Output the (x, y) coordinate of the center of the cell containing the given text.  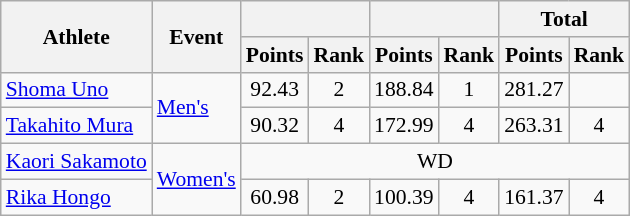
Men's (196, 108)
263.31 (534, 126)
Takahito Mura (76, 126)
90.32 (275, 126)
Total (564, 19)
188.84 (404, 90)
Shoma Uno (76, 90)
172.99 (404, 126)
Kaori Sakamoto (76, 162)
1 (470, 90)
Women's (196, 180)
92.43 (275, 90)
WD (435, 162)
161.37 (534, 197)
281.27 (534, 90)
60.98 (275, 197)
Event (196, 36)
100.39 (404, 197)
Rika Hongo (76, 197)
Athlete (76, 36)
